Scan for the cell matching the given text and deliver its [x, y] coordinate at center. 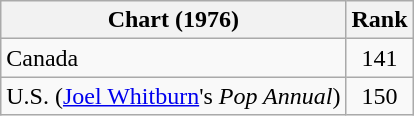
Chart (1976) [174, 20]
150 [380, 96]
141 [380, 58]
U.S. (Joel Whitburn's Pop Annual) [174, 96]
Canada [174, 58]
Rank [380, 20]
